Find where the given text appears and provide that cell's center as (X, Y) coordinate. 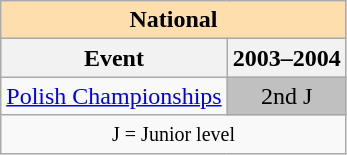
2003–2004 (286, 58)
2nd J (286, 96)
Polish Championships (114, 96)
J = Junior level (174, 134)
National (174, 20)
Event (114, 58)
